Determine the [X, Y] coordinate at the center of the cell enclosing the given text.  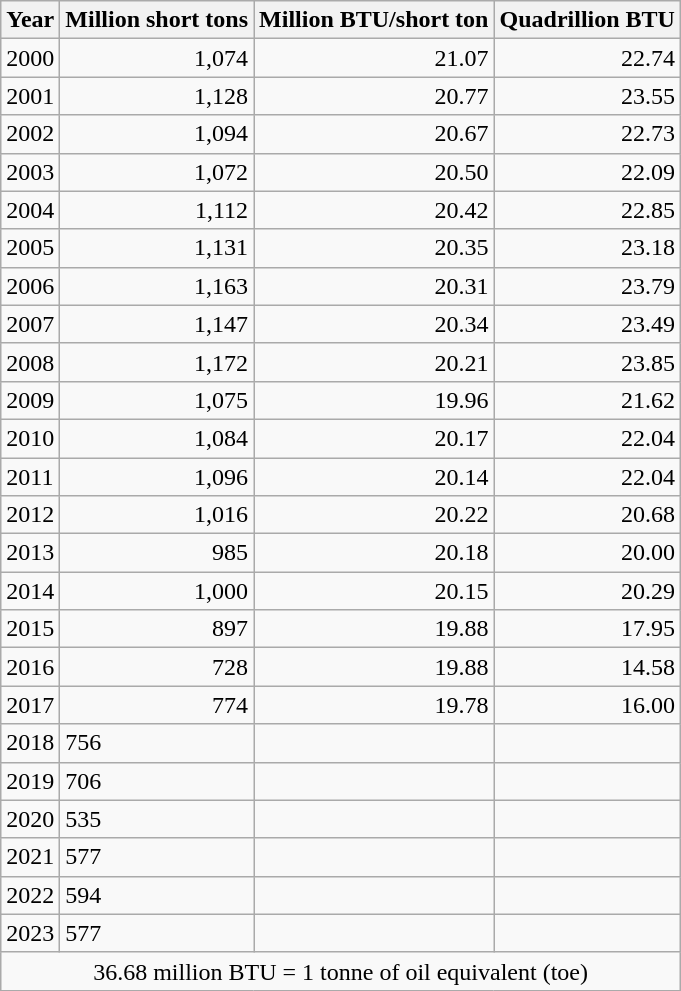
20.50 [374, 172]
706 [157, 781]
2020 [30, 819]
728 [157, 667]
20.22 [374, 515]
Million short tons [157, 20]
2022 [30, 895]
2013 [30, 553]
2011 [30, 477]
2001 [30, 96]
21.62 [587, 400]
2014 [30, 591]
1,096 [157, 477]
2021 [30, 857]
2003 [30, 172]
1,131 [157, 248]
1,094 [157, 134]
897 [157, 629]
2015 [30, 629]
23.49 [587, 324]
Million BTU/short ton [374, 20]
20.00 [587, 553]
20.14 [374, 477]
20.35 [374, 248]
22.73 [587, 134]
20.29 [587, 591]
2005 [30, 248]
1,075 [157, 400]
2006 [30, 286]
1,112 [157, 210]
36.68 million BTU = 1 tonne of oil equivalent (toe) [341, 971]
16.00 [587, 705]
1,072 [157, 172]
22.09 [587, 172]
1,000 [157, 591]
23.79 [587, 286]
20.18 [374, 553]
1,172 [157, 362]
594 [157, 895]
21.07 [374, 58]
20.77 [374, 96]
23.85 [587, 362]
1,016 [157, 515]
23.55 [587, 96]
2009 [30, 400]
2000 [30, 58]
2018 [30, 743]
20.68 [587, 515]
22.74 [587, 58]
2007 [30, 324]
985 [157, 553]
19.96 [374, 400]
20.67 [374, 134]
2008 [30, 362]
Quadrillion BTU [587, 20]
1,074 [157, 58]
2012 [30, 515]
20.21 [374, 362]
2002 [30, 134]
17.95 [587, 629]
1,128 [157, 96]
2004 [30, 210]
20.34 [374, 324]
23.18 [587, 248]
1,147 [157, 324]
2019 [30, 781]
14.58 [587, 667]
774 [157, 705]
2023 [30, 933]
1,084 [157, 438]
20.17 [374, 438]
1,163 [157, 286]
2010 [30, 438]
Year [30, 20]
22.85 [587, 210]
20.31 [374, 286]
535 [157, 819]
2017 [30, 705]
756 [157, 743]
2016 [30, 667]
20.15 [374, 591]
20.42 [374, 210]
19.78 [374, 705]
